Locate the cell with the specified text and output its (x, y) center coordinate. 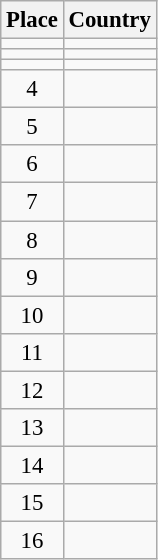
15 (32, 503)
16 (32, 540)
5 (32, 127)
12 (32, 390)
8 (32, 240)
Country (110, 20)
9 (32, 277)
13 (32, 428)
11 (32, 352)
7 (32, 202)
Place (32, 20)
10 (32, 315)
4 (32, 89)
14 (32, 465)
6 (32, 165)
